Scan for the cell matching the given text and deliver its (x, y) coordinate at center. 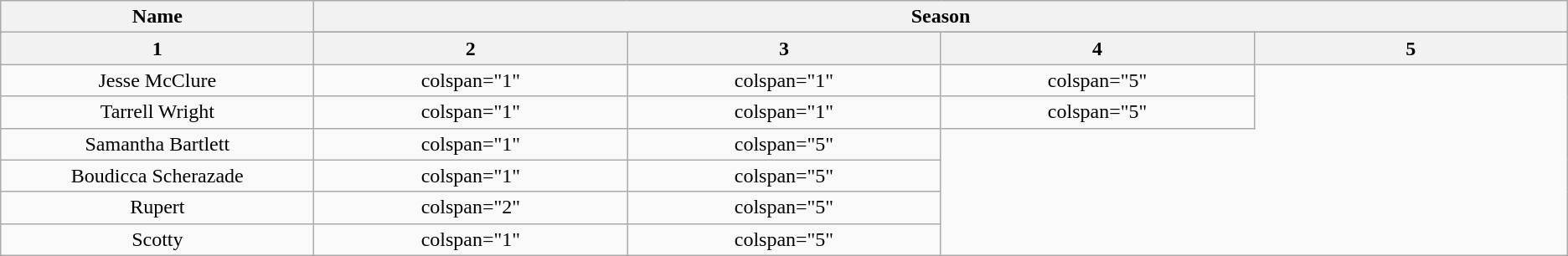
Scotty (157, 239)
2 (471, 49)
Samantha Bartlett (157, 144)
Name (157, 17)
Season (941, 17)
5 (1411, 49)
Boudicca Scherazade (157, 176)
4 (1097, 49)
1 (157, 49)
Rupert (157, 207)
3 (784, 49)
colspan="2" (471, 207)
Jesse McClure (157, 80)
Tarrell Wright (157, 112)
